Determine the (x, y) coordinate at the center of the cell enclosing the given text.  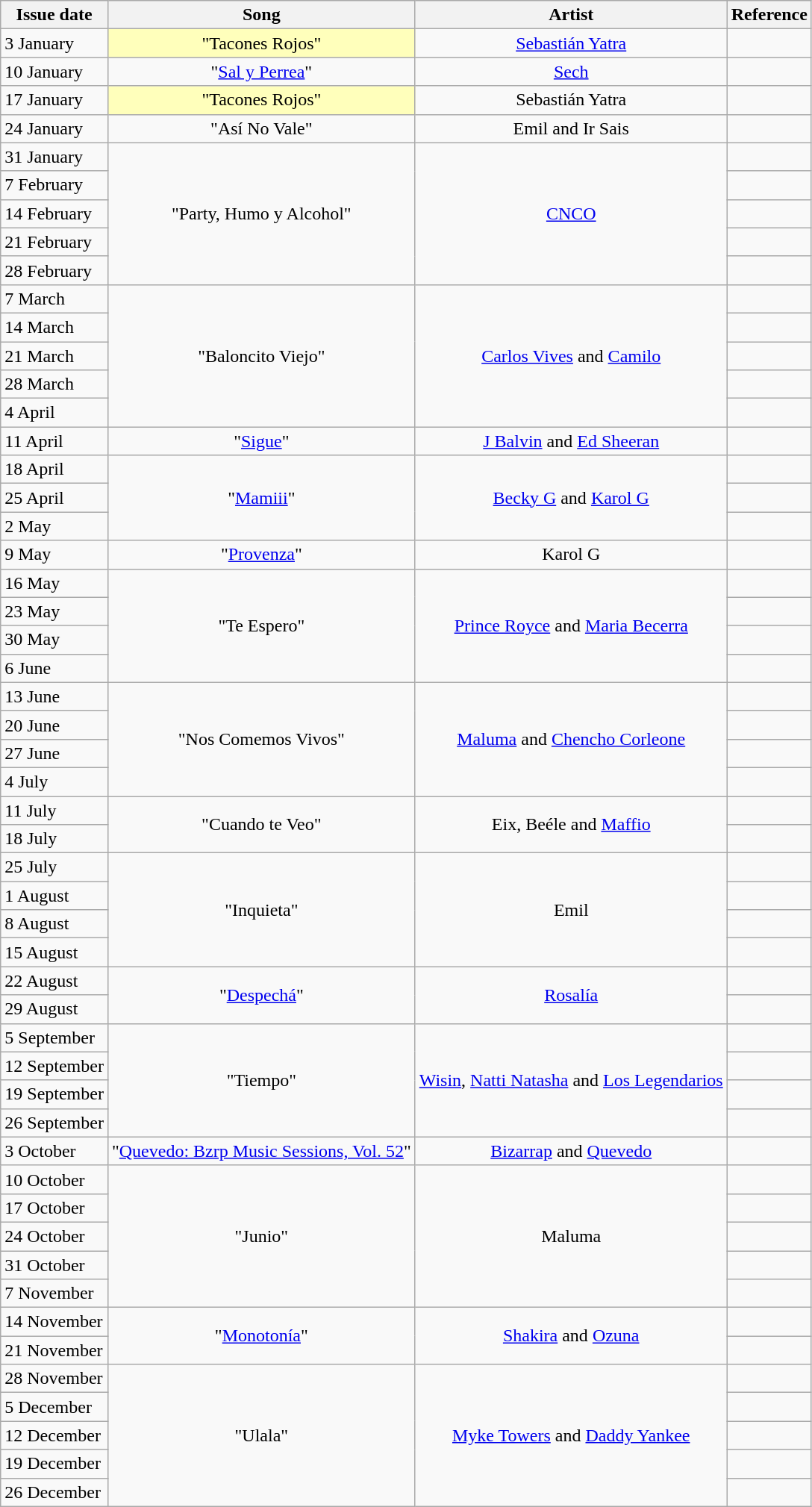
"Sal y Perrea" (261, 72)
31 January (54, 157)
Emil and Ir Sais (571, 128)
19 September (54, 1094)
15 August (54, 952)
5 December (54, 1407)
"Ulala" (261, 1435)
CNCO (571, 213)
Song (261, 15)
21 February (54, 242)
29 August (54, 1009)
Karol G (571, 555)
14 March (54, 327)
10 January (54, 72)
22 August (54, 981)
Prince Royce and Maria Becerra (571, 625)
Emil (571, 910)
4 July (54, 781)
11 April (54, 441)
Artist (571, 15)
Shakira and Ozuna (571, 1336)
26 December (54, 1492)
11 July (54, 810)
"Así No Vale" (261, 128)
28 March (54, 384)
7 November (54, 1294)
8 August (54, 924)
17 October (54, 1208)
7 March (54, 299)
"Nos Comemos Vivos" (261, 739)
2 May (54, 526)
"Sigue" (261, 441)
16 May (54, 583)
"Despechá" (261, 995)
Wisin, Natti Natasha and Los Legendarios (571, 1080)
13 June (54, 696)
28 February (54, 270)
19 December (54, 1464)
18 July (54, 839)
Carlos Vives and Camilo (571, 355)
1 August (54, 896)
28 November (54, 1379)
24 January (54, 128)
3 January (54, 43)
14 February (54, 213)
31 October (54, 1265)
20 June (54, 725)
"Party, Humo y Alcohol" (261, 213)
"Inquieta" (261, 910)
4 April (54, 413)
J Balvin and Ed Sheeran (571, 441)
14 November (54, 1322)
"Mamiii" (261, 498)
12 December (54, 1435)
6 June (54, 668)
10 October (54, 1179)
25 July (54, 867)
18 April (54, 469)
"Te Espero" (261, 625)
"Junio" (261, 1236)
"Baloncito Viejo" (261, 355)
21 November (54, 1350)
9 May (54, 555)
5 September (54, 1038)
Maluma (571, 1236)
Reference (769, 15)
"Monotonía" (261, 1336)
7 February (54, 185)
26 September (54, 1123)
Myke Towers and Daddy Yankee (571, 1435)
Maluma and Chencho Corleone (571, 739)
23 May (54, 611)
Becky G and Karol G (571, 498)
27 June (54, 753)
Eix, Beéle and Maffio (571, 824)
24 October (54, 1236)
30 May (54, 640)
17 January (54, 100)
Issue date (54, 15)
3 October (54, 1151)
21 March (54, 356)
"Tiempo" (261, 1080)
25 April (54, 498)
Rosalía (571, 995)
12 September (54, 1066)
"Cuando te Veo" (261, 824)
"Provenza" (261, 555)
Sech (571, 72)
"Quevedo: Bzrp Music Sessions, Vol. 52" (261, 1151)
Bizarrap and Quevedo (571, 1151)
